Find where the given text appears and provide that cell's center as [X, Y] coordinate. 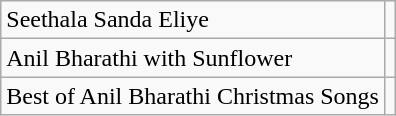
Seethala Sanda Eliye [193, 20]
Anil Bharathi with Sunflower [193, 58]
Best of Anil Bharathi Christmas Songs [193, 96]
